Capture the cell that displays the provided text and extract its [X, Y] central coordinate. 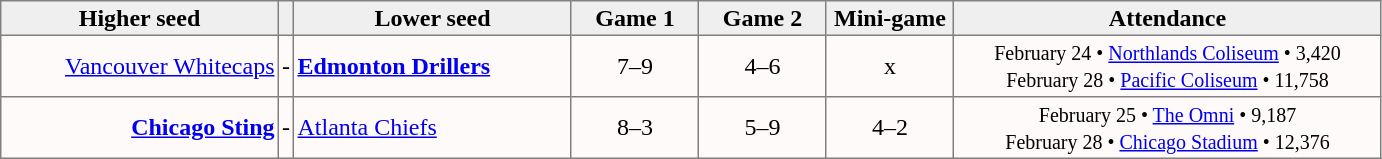
7–9 [635, 66]
Game 2 [763, 18]
x [890, 66]
Atlanta Chiefs [433, 128]
February 24 • Northlands Coliseum • 3,420 February 28 • Pacific Coliseum • 11,758 [1168, 66]
Lower seed [433, 18]
Mini-game [890, 18]
Attendance [1168, 18]
Game 1 [635, 18]
8–3 [635, 128]
Chicago Sting [140, 128]
February 25 • The Omni • 9,187 February 28 • Chicago Stadium • 12,376 [1168, 128]
4–2 [890, 128]
Higher seed [140, 18]
Vancouver Whitecaps [140, 66]
4–6 [763, 66]
Edmonton Drillers [433, 66]
5–9 [763, 128]
